For the text-containing cell, return its midpoint in [x, y] coordinate format. 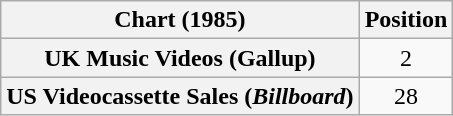
Position [406, 20]
Chart (1985) [180, 20]
UK Music Videos (Gallup) [180, 58]
28 [406, 96]
US Videocassette Sales (Billboard) [180, 96]
2 [406, 58]
